Identify which cell holds the provided text, then report its [X, Y] central coordinate. 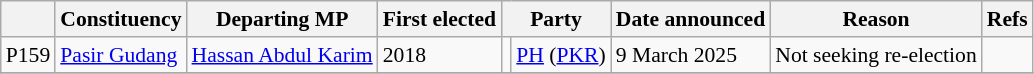
Departing MP [282, 19]
2018 [440, 55]
Date announced [690, 19]
9 March 2025 [690, 55]
Pasir Gudang [120, 55]
Refs [1008, 19]
PH (PKR) [561, 55]
P159 [28, 55]
Reason [876, 19]
Hassan Abdul Karim [282, 55]
Not seeking re-election [876, 55]
Party [556, 19]
Constituency [120, 19]
First elected [440, 19]
